Identify which cell holds the provided text, then report its [X, Y] central coordinate. 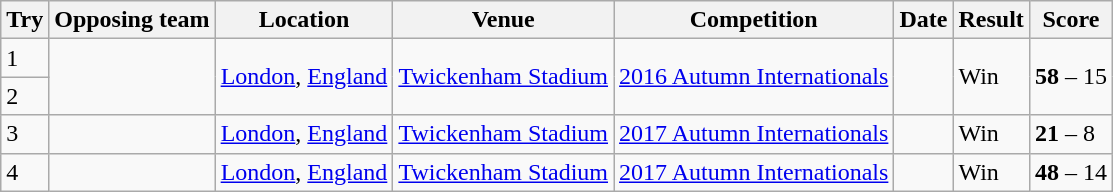
48 – 14 [1070, 172]
21 – 8 [1070, 134]
1 [25, 58]
2016 Autumn Internationals [754, 77]
Result [991, 20]
58 – 15 [1070, 77]
4 [25, 172]
Location [304, 20]
Try [25, 20]
Venue [504, 20]
Competition [754, 20]
Score [1070, 20]
Date [924, 20]
3 [25, 134]
2 [25, 96]
Opposing team [132, 20]
